Output the [x, y] coordinate of the center of the cell containing the given text.  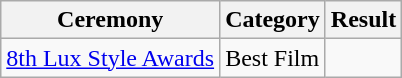
Result [363, 20]
Category [273, 20]
Ceremony [110, 20]
Best Film [273, 58]
8th Lux Style Awards [110, 58]
